For the text-containing cell, return its midpoint in (x, y) coordinate format. 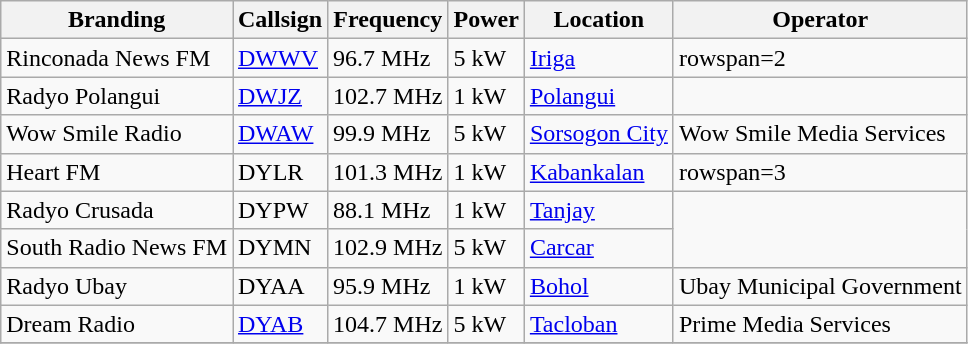
95.9 MHz (388, 286)
Carcar (598, 248)
Callsign (280, 20)
Bohol (598, 286)
104.7 MHz (388, 324)
Radyo Ubay (117, 286)
102.9 MHz (388, 248)
Branding (117, 20)
DYMN (280, 248)
DYLR (280, 172)
Prime Media Services (820, 324)
Frequency (388, 20)
Wow Smile Radio (117, 134)
DYPW (280, 210)
Heart FM (117, 172)
Tanjay (598, 210)
88.1 MHz (388, 210)
DYAB (280, 324)
96.7 MHz (388, 58)
Rinconada News FM (117, 58)
101.3 MHz (388, 172)
Iriga (598, 58)
rowspan=3 (820, 172)
Location (598, 20)
DYAA (280, 286)
Power (486, 20)
102.7 MHz (388, 96)
DWJZ (280, 96)
Radyo Crusada (117, 210)
Tacloban (598, 324)
Operator (820, 20)
DWWV (280, 58)
Polangui (598, 96)
Wow Smile Media Services (820, 134)
99.9 MHz (388, 134)
Radyo Polangui (117, 96)
DWAW (280, 134)
Sorsogon City (598, 134)
Kabankalan (598, 172)
rowspan=2 (820, 58)
South Radio News FM (117, 248)
Ubay Municipal Government (820, 286)
Dream Radio (117, 324)
